Locate the cell with the specified text and output its (X, Y) center coordinate. 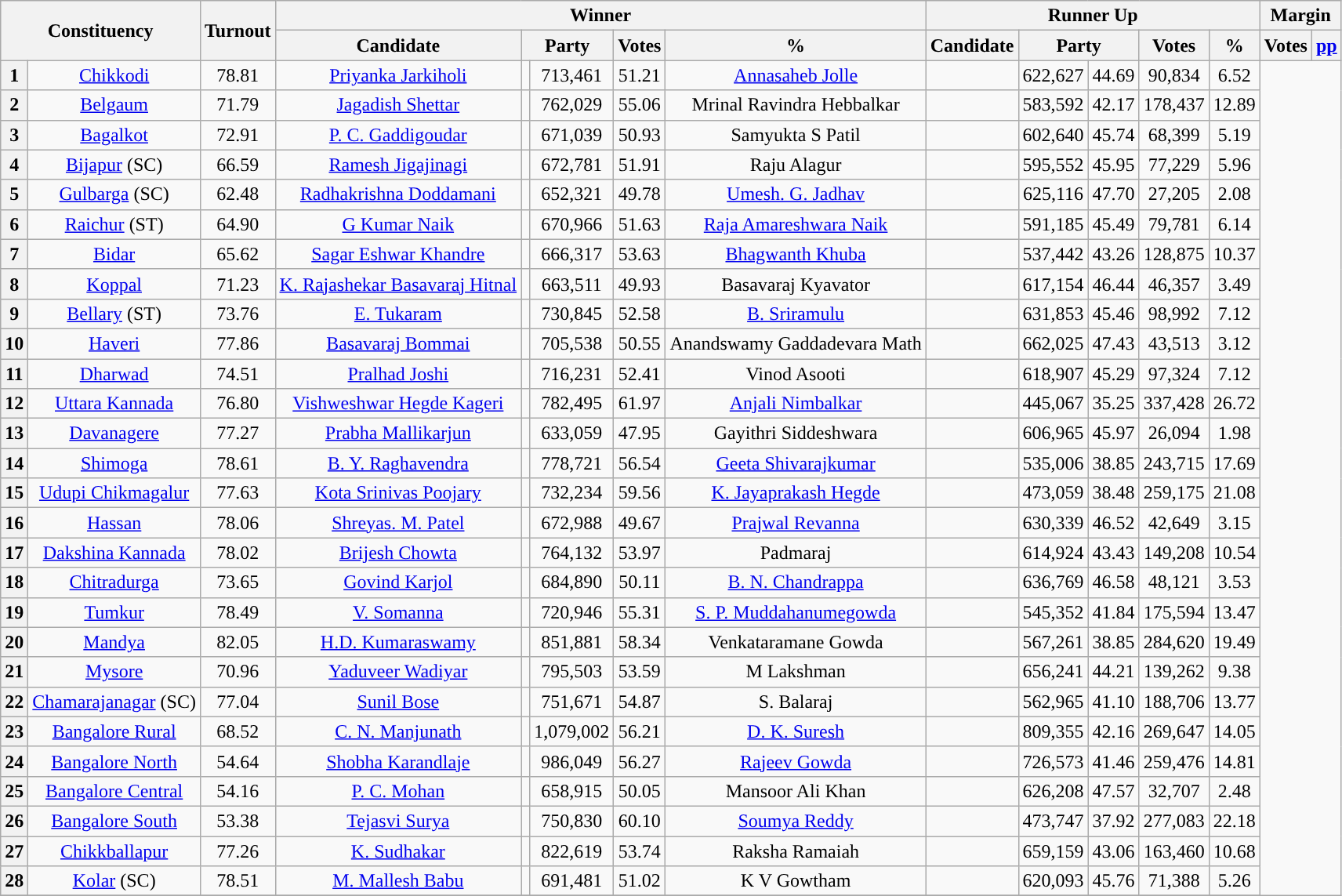
8 (14, 284)
633,059 (572, 433)
21 (14, 672)
45.29 (1113, 374)
Mansoor Ali Khan (796, 791)
602,640 (1054, 135)
46.58 (1113, 582)
M. Mallesh Babu (398, 881)
51.02 (640, 881)
51.21 (640, 75)
K. Rajashekar Basavaraj Hitnal (398, 284)
68.52 (238, 731)
986,049 (572, 761)
Constituency (100, 31)
pp (1326, 45)
6.14 (1234, 224)
Gulbarga (SC) (114, 194)
Samyukta S Patil (796, 135)
7 (14, 254)
43.43 (1113, 553)
Priyanka Jarkiholi (398, 75)
70.96 (238, 672)
77.86 (238, 343)
684,890 (572, 582)
B. N. Chandrappa (796, 582)
Uttara Kannada (114, 404)
24 (14, 761)
Basavaraj Bommai (398, 343)
27 (14, 851)
71.23 (238, 284)
188,706 (1174, 702)
851,881 (572, 642)
Prabha Mallikarjun (398, 433)
175,594 (1174, 612)
Vinod Asooti (796, 374)
18 (14, 582)
43,513 (1174, 343)
Bhagwanth Khuba (796, 254)
Raja Amareshwara Naik (796, 224)
47.57 (1113, 791)
44.69 (1113, 75)
56.54 (640, 463)
5.19 (1234, 135)
62.48 (238, 194)
64.90 (238, 224)
28 (14, 881)
Chitradurga (114, 582)
46,357 (1174, 284)
56.21 (640, 731)
Bangalore Central (114, 791)
778,721 (572, 463)
6 (14, 224)
43.06 (1113, 851)
537,442 (1054, 254)
5.96 (1234, 165)
Margin (1300, 16)
Pralhad Joshi (398, 374)
Anjali Nimbalkar (796, 404)
50.55 (640, 343)
51.63 (640, 224)
B. Sriramulu (796, 314)
625,116 (1054, 194)
622,627 (1054, 75)
663,511 (572, 284)
78.06 (238, 523)
46.44 (1113, 284)
Haveri (114, 343)
71.79 (238, 105)
Shreyas. M. Patel (398, 523)
D. K. Suresh (796, 731)
Chikkodi (114, 75)
Govind Karjol (398, 582)
9.38 (1234, 672)
V. Somanna (398, 612)
77.27 (238, 433)
3.49 (1234, 284)
13 (14, 433)
51.91 (640, 165)
762,029 (572, 105)
49.67 (640, 523)
672,781 (572, 165)
Brijesh Chowta (398, 553)
53.59 (640, 672)
G Kumar Naik (398, 224)
52.58 (640, 314)
4 (14, 165)
Mrinal Ravindra Hebbalkar (796, 105)
Shimoga (114, 463)
23 (14, 731)
58.34 (640, 642)
630,339 (1054, 523)
46.52 (1113, 523)
74.51 (238, 374)
163,460 (1174, 851)
47.95 (640, 433)
1,079,002 (572, 731)
Tejasvi Surya (398, 821)
14.81 (1234, 761)
82.05 (238, 642)
37.92 (1113, 821)
68,399 (1174, 135)
Mysore (114, 672)
659,159 (1054, 851)
78.49 (238, 612)
Bellary (ST) (114, 314)
78.02 (238, 553)
77.26 (238, 851)
E. Tukaram (398, 314)
48,121 (1174, 582)
45.74 (1113, 135)
Bangalore Rural (114, 731)
2.48 (1234, 791)
730,845 (572, 314)
50.93 (640, 135)
Padmaraj (796, 553)
45.95 (1113, 165)
Kolar (SC) (114, 881)
149,208 (1174, 553)
617,154 (1054, 284)
5.26 (1234, 881)
Radhakrishna Doddamani (398, 194)
53.38 (238, 821)
H.D. Kumaraswamy (398, 642)
12.89 (1234, 105)
Jagadish Shettar (398, 105)
66.59 (238, 165)
9 (14, 314)
16 (14, 523)
77.63 (238, 493)
53.97 (640, 553)
P. C. Mohan (398, 791)
72.91 (238, 135)
Hassan (114, 523)
Sagar Eshwar Khandre (398, 254)
259,175 (1174, 493)
Davanagere (114, 433)
71,388 (1174, 881)
269,647 (1174, 731)
337,428 (1174, 404)
73.65 (238, 582)
656,241 (1054, 672)
Bangalore North (114, 761)
Raksha Ramaiah (796, 851)
764,132 (572, 553)
178,437 (1174, 105)
M Lakshman (796, 672)
S. Balaraj (796, 702)
3.15 (1234, 523)
19 (14, 612)
13.47 (1234, 612)
473,747 (1054, 821)
41.46 (1113, 761)
Raju Alagur (796, 165)
54.16 (238, 791)
41.10 (1113, 702)
Belgaum (114, 105)
Chikkballapur (114, 851)
49.78 (640, 194)
Udupi Chikmagalur (114, 493)
732,234 (572, 493)
720,946 (572, 612)
795,503 (572, 672)
Koppal (114, 284)
26.72 (1234, 404)
38.48 (1113, 493)
14.05 (1234, 731)
Vishweshwar Hegde Kageri (398, 404)
44.21 (1113, 672)
90,834 (1174, 75)
567,261 (1054, 642)
Shobha Karandlaje (398, 761)
595,552 (1054, 165)
26,094 (1174, 433)
35.25 (1113, 404)
3.53 (1234, 582)
15 (14, 493)
705,538 (572, 343)
32,707 (1174, 791)
751,671 (572, 702)
Umesh. G. Jadhav (796, 194)
6.52 (1234, 75)
128,875 (1174, 254)
K. Sudhakar (398, 851)
K V Gowtham (796, 881)
54.87 (640, 702)
713,461 (572, 75)
662,025 (1054, 343)
750,830 (572, 821)
27,205 (1174, 194)
78.51 (238, 881)
606,965 (1054, 433)
73.76 (238, 314)
670,966 (572, 224)
658,915 (572, 791)
Rajeev Gowda (796, 761)
259,476 (1174, 761)
583,592 (1054, 105)
591,185 (1054, 224)
98,992 (1174, 314)
53.74 (640, 851)
Yaduveer Wadiyar (398, 672)
2 (14, 105)
Geeta Shivarajkumar (796, 463)
Bidar (114, 254)
726,573 (1054, 761)
B. Y. Raghavendra (398, 463)
Raichur (ST) (114, 224)
10 (14, 343)
10.37 (1234, 254)
Soumya Reddy (796, 821)
47.43 (1113, 343)
53.63 (640, 254)
10.68 (1234, 851)
45.76 (1113, 881)
42.17 (1113, 105)
243,715 (1174, 463)
55.31 (640, 612)
Winner (600, 16)
652,321 (572, 194)
12 (14, 404)
Turnout (238, 31)
562,965 (1054, 702)
K. Jayaprakash Hegde (796, 493)
42.16 (1113, 731)
631,853 (1054, 314)
Kota Srinivas Poojary (398, 493)
78.81 (238, 75)
50.05 (640, 791)
Gayithri Siddeshwara (796, 433)
65.62 (238, 254)
620,093 (1054, 881)
2.08 (1234, 194)
45.49 (1113, 224)
45.46 (1113, 314)
Dakshina Kannada (114, 553)
78.61 (238, 463)
Annasaheb Jolle (796, 75)
636,769 (1054, 582)
671,039 (572, 135)
Sunil Bose (398, 702)
49.93 (640, 284)
56.27 (640, 761)
14 (14, 463)
45.97 (1113, 433)
535,006 (1054, 463)
13.77 (1234, 702)
277,083 (1174, 821)
97,324 (1174, 374)
Bijapur (SC) (114, 165)
17 (14, 553)
139,262 (1174, 672)
22.18 (1234, 821)
Prajwal Revanna (796, 523)
Mandya (114, 642)
47.70 (1113, 194)
809,355 (1054, 731)
43.26 (1113, 254)
626,208 (1054, 791)
20 (14, 642)
691,481 (572, 881)
54.64 (238, 761)
59.56 (640, 493)
Bangalore South (114, 821)
S. P. Muddahanumegowda (796, 612)
1.98 (1234, 433)
618,907 (1054, 374)
3 (14, 135)
Chamarajanagar (SC) (114, 702)
77,229 (1174, 165)
21.08 (1234, 493)
Tumkur (114, 612)
61.97 (640, 404)
42,649 (1174, 523)
10.54 (1234, 553)
Basavaraj Kyavator (796, 284)
79,781 (1174, 224)
473,059 (1054, 493)
C. N. Manjunath (398, 731)
77.04 (238, 702)
445,067 (1054, 404)
60.10 (640, 821)
782,495 (572, 404)
Runner Up (1093, 16)
1 (14, 75)
672,988 (572, 523)
17.69 (1234, 463)
822,619 (572, 851)
22 (14, 702)
Venkataramane Gowda (796, 642)
19.49 (1234, 642)
545,352 (1054, 612)
50.11 (640, 582)
284,620 (1174, 642)
3.12 (1234, 343)
Ramesh Jigajinagi (398, 165)
5 (14, 194)
Anandswamy Gaddadevara Math (796, 343)
25 (14, 791)
666,317 (572, 254)
76.80 (238, 404)
716,231 (572, 374)
26 (14, 821)
11 (14, 374)
55.06 (640, 105)
Bagalkot (114, 135)
Dharwad (114, 374)
41.84 (1113, 612)
P. C. Gaddigoudar (398, 135)
614,924 (1054, 553)
52.41 (640, 374)
